Return the (X, Y) coordinate for the center point of the cell that contains the specified text.  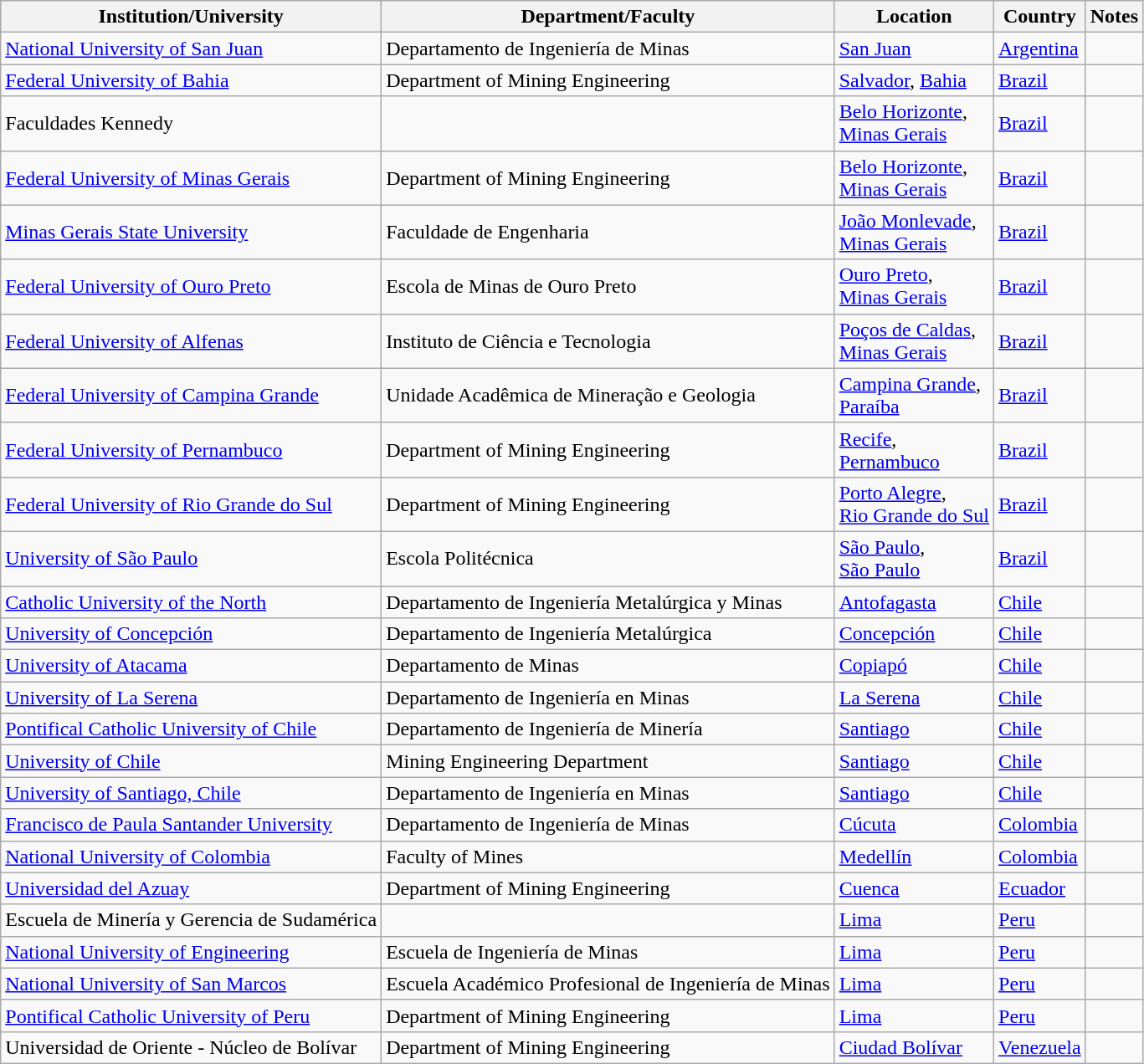
Antofagasta (914, 601)
Recife,Pernambuco (914, 450)
Departamento de Minas (608, 666)
Copiapó (914, 666)
Federal University of Alfenas (191, 341)
University of Santiago, Chile (191, 793)
Federal University of Ouro Preto (191, 286)
Minas Gerais State University (191, 233)
Poços de Caldas,Minas Gerais (914, 341)
Faculdades Kennedy (191, 124)
Universidad de Oriente - Núcleo de Bolívar (191, 1047)
University of São Paulo (191, 559)
Federal University of Pernambuco (191, 450)
Institution/University (191, 17)
University of Concepción (191, 634)
Universidad del Azuay (191, 888)
Ciudad Bolívar (914, 1047)
Cúcuta (914, 825)
Faculdade de Engenharia (608, 233)
Francisco de Paula Santander University (191, 825)
Unidade Acadêmica de Mineração e Geologia (608, 395)
Federal University of Minas Gerais (191, 177)
Country (1040, 17)
Escola Politécnica (608, 559)
Instituto de Ciência e Tecnologia (608, 341)
Pontifical Catholic University of Chile (191, 729)
Salvador, Bahia (914, 80)
Department/Faculty (608, 17)
Venezuela (1040, 1047)
Ouro Preto,Minas Gerais (914, 286)
Catholic University of the North (191, 601)
Escuela de Minería y Gerencia de Sudamérica (191, 920)
Federal University of Bahia (191, 80)
Departamento de Ingeniería de Minería (608, 729)
Campina Grande,Paraíba (914, 395)
Faculty of Mines (608, 857)
San Juan (914, 49)
Notes (1114, 17)
São Paulo,São Paulo (914, 559)
University of La Serena (191, 698)
João Monlevade,Minas Gerais (914, 233)
Escuela de Ingeniería de Minas (608, 952)
Departamento de Ingeniería Metalúrgica (608, 634)
Federal University of Campina Grande (191, 395)
University of Chile (191, 761)
La Serena (914, 698)
National University of San Marcos (191, 984)
Pontifical Catholic University of Peru (191, 1015)
University of Atacama (191, 666)
Cuenca (914, 888)
Location (914, 17)
Ecuador (1040, 888)
Escola de Minas de Ouro Preto (608, 286)
Concepción (914, 634)
Federal University of Rio Grande do Sul (191, 504)
National University of Engineering (191, 952)
Porto Alegre,Rio Grande do Sul (914, 504)
Escuela Académico Profesional de Ingeniería de Minas (608, 984)
Argentina (1040, 49)
National University of Colombia (191, 857)
Departamento de Ingeniería Metalúrgica y Minas (608, 601)
Medellín (914, 857)
Mining Engineering Department (608, 761)
National University of San Juan (191, 49)
